Capture the cell that displays the provided text and extract its (x, y) central coordinate. 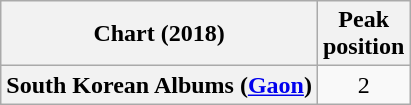
2 (363, 85)
Peak position (363, 34)
Chart (2018) (160, 34)
South Korean Albums (Gaon) (160, 85)
